Search for the cell housing the specified text and yield its (X, Y) center coordinate. 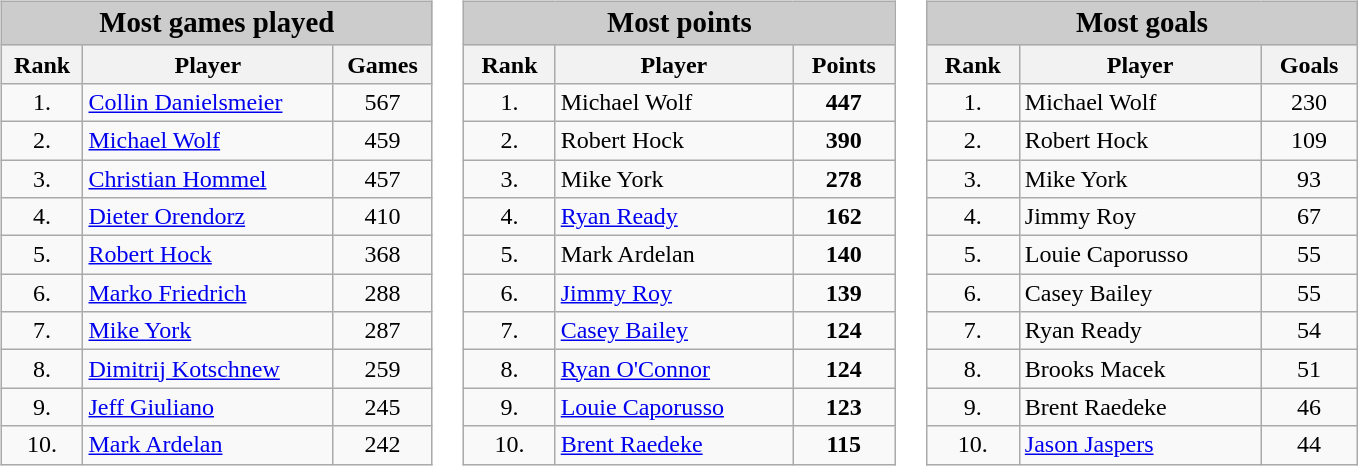
Points (844, 64)
140 (844, 255)
287 (383, 331)
Christian Hommel (208, 179)
115 (844, 445)
447 (844, 102)
242 (383, 445)
162 (844, 217)
93 (1310, 179)
54 (1310, 331)
139 (844, 293)
259 (383, 369)
245 (383, 407)
Brooks Macek (1140, 369)
Goals (1310, 64)
67 (1310, 217)
Dieter Orendorz (208, 217)
567 (383, 102)
Dimitrij Kotschnew (208, 369)
51 (1310, 369)
410 (383, 217)
390 (844, 140)
Jason Jaspers (1140, 445)
278 (844, 179)
Marko Friedrich (208, 293)
368 (383, 255)
459 (383, 140)
Most games played (216, 23)
288 (383, 293)
46 (1310, 407)
123 (844, 407)
Jeff Giuliano (208, 407)
Collin Danielsmeier (208, 102)
Most goals (1142, 23)
109 (1310, 140)
Ryan O'Connor (674, 369)
457 (383, 179)
Most points (680, 23)
230 (1310, 102)
Games (383, 64)
44 (1310, 445)
